From the cell containing the given text, extract its center point as [x, y] coordinate. 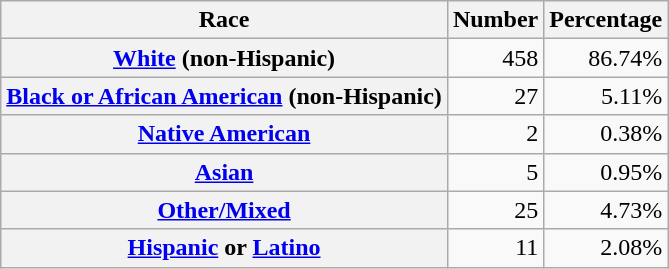
0.38% [606, 134]
White (non-Hispanic) [224, 58]
458 [495, 58]
2.08% [606, 248]
Race [224, 20]
11 [495, 248]
Asian [224, 172]
25 [495, 210]
27 [495, 96]
Black or African American (non-Hispanic) [224, 96]
Other/Mixed [224, 210]
5.11% [606, 96]
Percentage [606, 20]
Native American [224, 134]
0.95% [606, 172]
4.73% [606, 210]
5 [495, 172]
Hispanic or Latino [224, 248]
86.74% [606, 58]
Number [495, 20]
2 [495, 134]
